Determine the [x, y] coordinate at the center of the cell enclosing the given text.  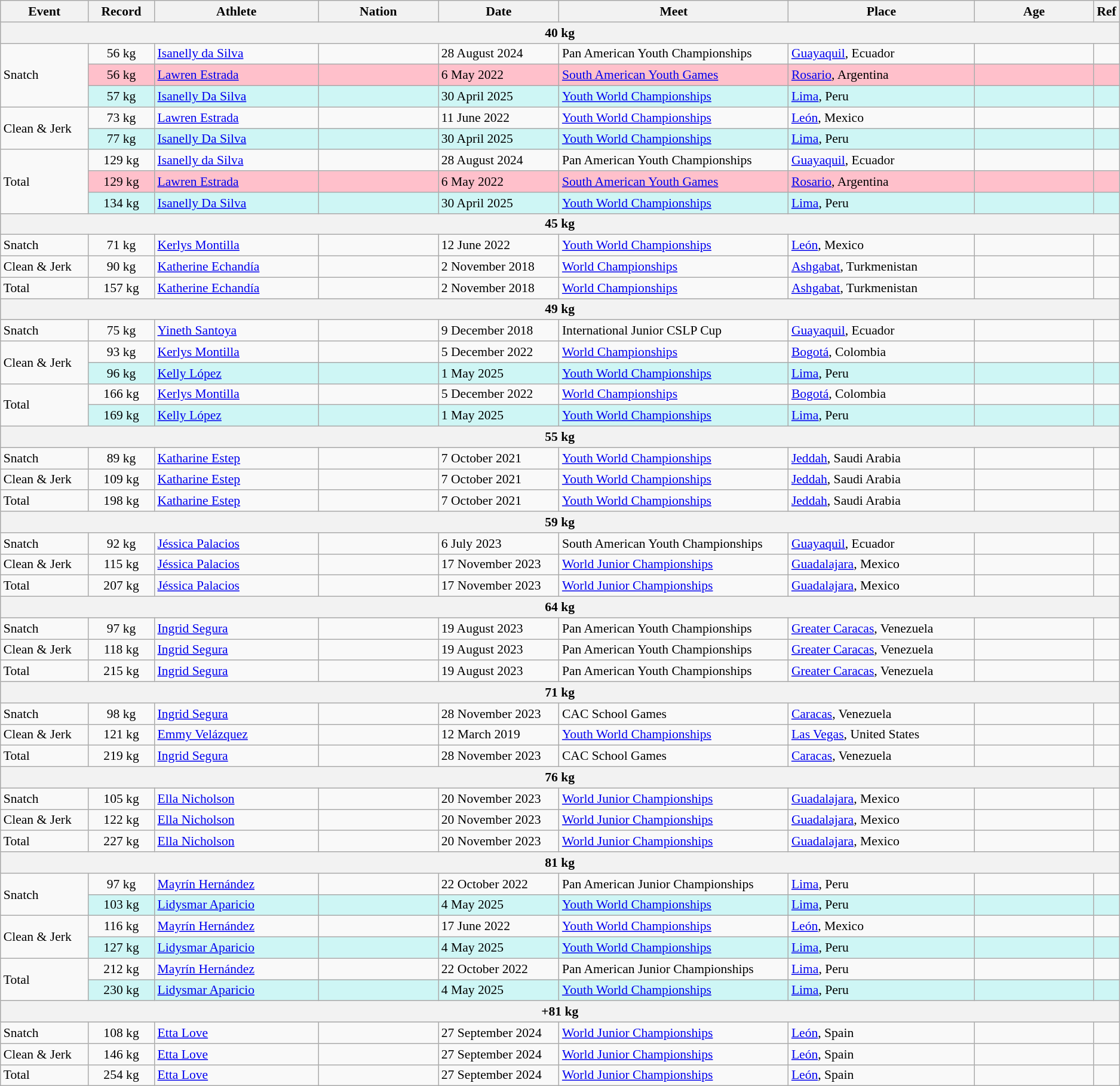
198 kg [122, 501]
77 kg [122, 139]
207 kg [122, 586]
75 kg [122, 331]
219 kg [122, 756]
230 kg [122, 990]
17 June 2022 [499, 927]
254 kg [122, 1075]
105 kg [122, 799]
Las Vegas, United States [882, 735]
116 kg [122, 927]
Nation [379, 11]
+81 kg [560, 1012]
Event [44, 11]
Meet [674, 11]
93 kg [122, 352]
92 kg [122, 544]
40 kg [560, 33]
76 kg [560, 778]
55 kg [560, 437]
64 kg [560, 608]
169 kg [122, 416]
103 kg [122, 905]
212 kg [122, 969]
Age [1034, 11]
121 kg [122, 735]
9 December 2018 [499, 331]
49 kg [560, 309]
59 kg [560, 522]
Athlete [237, 11]
Emmy Velázquez [237, 735]
12 June 2022 [499, 246]
11 June 2022 [499, 118]
98 kg [122, 714]
109 kg [122, 480]
73 kg [122, 118]
108 kg [122, 1033]
134 kg [122, 203]
Yineth Santoya [237, 331]
166 kg [122, 394]
45 kg [560, 224]
Date [499, 11]
12 March 2019 [499, 735]
90 kg [122, 267]
118 kg [122, 650]
96 kg [122, 373]
South American Youth Championships [674, 544]
6 July 2023 [499, 544]
Place [882, 11]
81 kg [560, 863]
227 kg [122, 842]
Record [122, 11]
Ref [1106, 11]
89 kg [122, 458]
146 kg [122, 1054]
127 kg [122, 948]
157 kg [122, 288]
215 kg [122, 671]
115 kg [122, 565]
57 kg [122, 97]
122 kg [122, 820]
International Junior CSLP Cup [674, 331]
